Pinpoint the cell where the given text exists, returning its [x, y] midpoint coordinate. 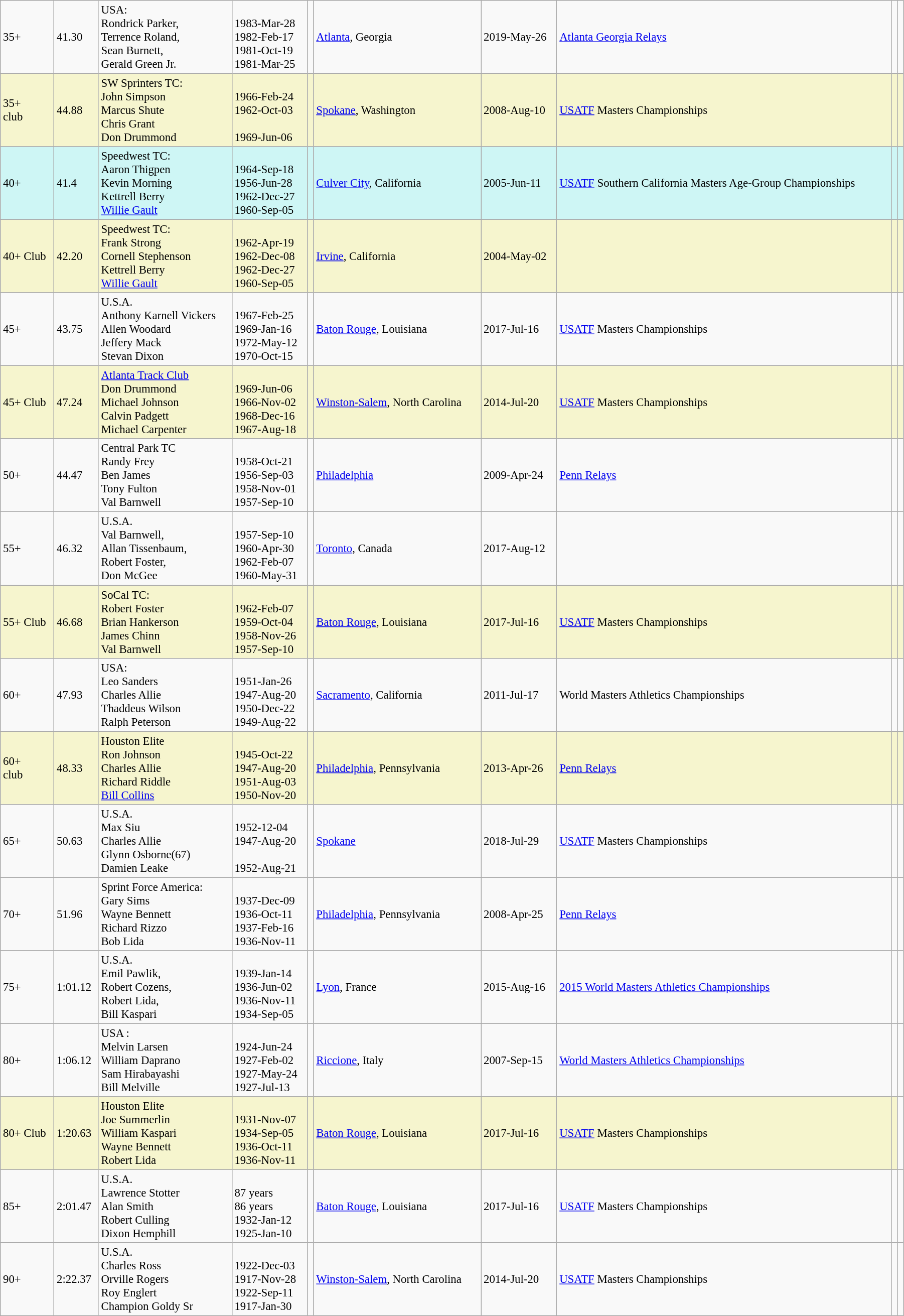
Lyon, France [397, 987]
44.88 [76, 110]
1:20.63 [76, 1133]
40+ [27, 183]
1962-Apr-191962-Dec-081962-Dec-271960-Sep-05 [270, 256]
55+ Club [27, 622]
60+club [27, 768]
2015-Aug-16 [519, 987]
Atlanta Track ClubDon DrummondMichael JohnsonCalvin PadgettMichael Carpenter [165, 403]
45+ Club [27, 403]
46.68 [76, 622]
U.S.A.Charles RossOrville RogersRoy EnglertChampion Goldy Sr [165, 1279]
Atlanta, Georgia [397, 37]
USATF Southern California Masters Age-Group Championships [724, 183]
2011-Jul-17 [519, 695]
85+ [27, 1206]
1962-Feb-071959-Oct-041958-Nov-261957-Sep-10 [270, 622]
1964-Sep-181956-Jun-281962-Dec-271960-Sep-05 [270, 183]
1983-Mar-281982-Feb-171981-Oct-191981-Mar-25 [270, 37]
41.4 [76, 183]
70+ [27, 914]
1951-Jan-261947-Aug-201950-Dec-221949-Aug-22 [270, 695]
Spokane, Washington [397, 110]
40+ Club [27, 256]
48.33 [76, 768]
2008-Apr-25 [519, 914]
Speedwest TC:Aaron ThigpenKevin MorningKettrell BerryWillie Gault [165, 183]
2:01.47 [76, 1206]
1966-Feb-241962-Oct-031969-Jun-06 [270, 110]
Irvine, California [397, 256]
1957-Sep-101960-Apr-301962-Feb-071960-May-31 [270, 549]
51.96 [76, 914]
2004-May-02 [519, 256]
1952-12-041947-Aug-20 1952-Aug-21 [270, 841]
43.75 [76, 329]
1924-Jun-241927-Feb-021927-May-241927-Jul-13 [270, 1060]
44.47 [76, 475]
Sprint Force America:Gary SimsWayne BennettRichard RizzoBob Lida [165, 914]
42.20 [76, 256]
U.S.A.Lawrence StotterAlan SmithRobert CullingDixon Hemphill [165, 1206]
2007-Sep-15 [519, 1060]
U.S.A.Val Barnwell, Allan Tissenbaum, Robert Foster, Don McGee [165, 549]
Sacramento, California [397, 695]
46.32 [76, 549]
U.S.A.Anthony Karnell VickersAllen WoodardJeffery MackStevan Dixon [165, 329]
Central Park TCRandy FreyBen JamesTony FultonVal Barnwell [165, 475]
75+ [27, 987]
1:06.12 [76, 1060]
SoCal TC:Robert FosterBrian HankersonJames ChinnVal Barnwell [165, 622]
2015 World Masters Athletics Championships [724, 987]
47.93 [76, 695]
2:22.37 [76, 1279]
Speedwest TC:Frank StrongCornell StephensonKettrell BerryWillie Gault [165, 256]
41.30 [76, 37]
Culver City, California [397, 183]
45+ [27, 329]
Houston EliteJoe SummerlinWilliam KaspariWayne BennettRobert Lida [165, 1133]
Toronto, Canada [397, 549]
50+ [27, 475]
U.S.A.Emil Pawlik, Robert Cozens, Robert Lida, Bill Kaspari [165, 987]
87 years86 years1932-Jan-121925-Jan-10 [270, 1206]
1945-Oct-221947-Aug-201951-Aug-031950-Nov-20 [270, 768]
65+ [27, 841]
Spokane [397, 841]
Riccione, Italy [397, 1060]
2009-Apr-24 [519, 475]
1922-Dec-031917-Nov-281922-Sep-111917-Jan-30 [270, 1279]
2017-Aug-12 [519, 549]
2018-Jul-29 [519, 841]
90+ [27, 1279]
Philadelphia [397, 475]
80+ [27, 1060]
47.24 [76, 403]
2008-Aug-10 [519, 110]
1939-Jan-141936-Jun-021936-Nov-111934-Sep-05 [270, 987]
1937-Dec-091936-Oct-111937-Feb-161936-Nov-11 [270, 914]
SW Sprinters TC:John SimpsonMarcus ShuteChris GrantDon Drummond [165, 110]
35+club [27, 110]
USA:Rondrick Parker, Terrence Roland,Sean Burnett,Gerald Green Jr. [165, 37]
USA :Melvin LarsenWilliam DapranoSam HirabayashiBill Melville [165, 1060]
Houston EliteRon JohnsonCharles AllieRichard RiddleBill Collins [165, 768]
60+ [27, 695]
1931-Nov-071934-Sep-051936-Oct-111936-Nov-11 [270, 1133]
2013-Apr-26 [519, 768]
Atlanta Georgia Relays [724, 37]
U.S.A. Max SiuCharles AllieGlynn Osborne(67)Damien Leake [165, 841]
USA:Leo SandersCharles AllieThaddeus WilsonRalph Peterson [165, 695]
2019-May-26 [519, 37]
35+ [27, 37]
1958-Oct-211956-Sep-031958-Nov-011957-Sep-10 [270, 475]
55+ [27, 549]
80+ Club [27, 1133]
1967-Feb-251969-Jan-161972-May-121970-Oct-15 [270, 329]
1:01.12 [76, 987]
1969-Jun-061966-Nov-021968-Dec-161967-Aug-18 [270, 403]
2005-Jun-11 [519, 183]
50.63 [76, 841]
